Scan for the cell matching the given text and deliver its [X, Y] coordinate at center. 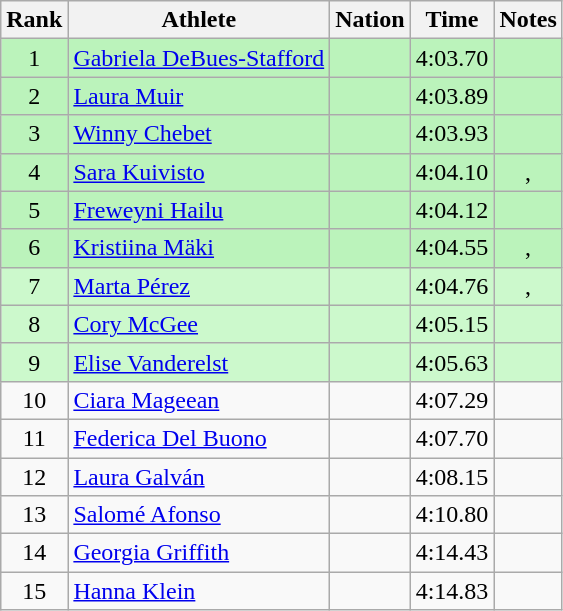
10 [34, 400]
12 [34, 477]
Georgia Griffith [199, 553]
4:07.70 [452, 438]
6 [34, 248]
Gabriela DeBues-Stafford [199, 58]
4:04.76 [452, 286]
4:07.29 [452, 400]
11 [34, 438]
3 [34, 134]
Athlete [199, 20]
Time [452, 20]
14 [34, 553]
4:03.93 [452, 134]
4:10.80 [452, 515]
4:14.83 [452, 591]
4:04.10 [452, 172]
Ciara Mageean [199, 400]
5 [34, 210]
4:08.15 [452, 477]
Salomé Afonso [199, 515]
Hanna Klein [199, 591]
4:05.15 [452, 324]
2 [34, 96]
Nation [370, 20]
Federica Del Buono [199, 438]
4 [34, 172]
4:14.43 [452, 553]
Freweyni Hailu [199, 210]
Winny Chebet [199, 134]
Laura Galván [199, 477]
Laura Muir [199, 96]
Sara Kuivisto [199, 172]
9 [34, 362]
Marta Pérez [199, 286]
Kristiina Mäki [199, 248]
7 [34, 286]
4:03.70 [452, 58]
Cory McGee [199, 324]
15 [34, 591]
8 [34, 324]
Elise Vanderelst [199, 362]
4:03.89 [452, 96]
13 [34, 515]
Notes [528, 20]
1 [34, 58]
4:04.12 [452, 210]
Rank [34, 20]
4:04.55 [452, 248]
4:05.63 [452, 362]
